Capture the cell that displays the provided text and extract its [X, Y] central coordinate. 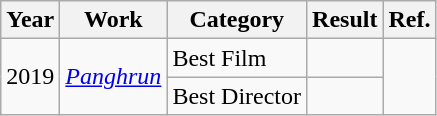
Best Director [237, 96]
Category [237, 20]
Panghrun [114, 77]
Ref. [410, 20]
Best Film [237, 58]
Year [30, 20]
Work [114, 20]
2019 [30, 77]
Result [345, 20]
